Identify which cell holds the provided text, then report its [x, y] central coordinate. 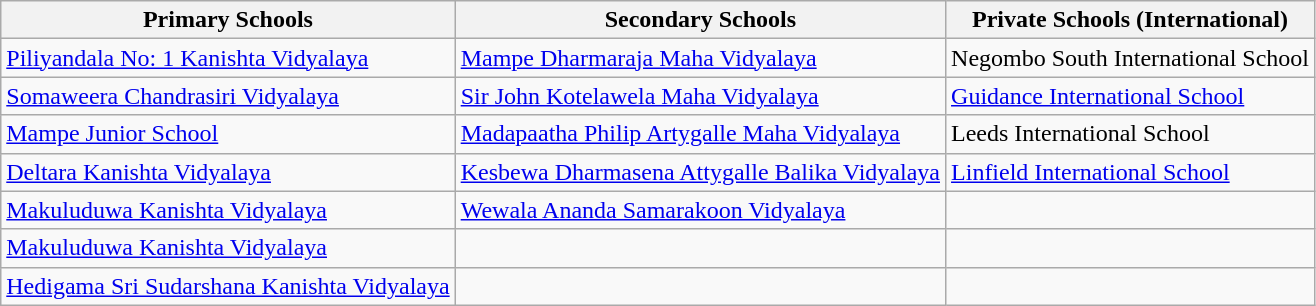
Mampe Junior School [228, 134]
Wewala Ananda Samarakoon Vidyalaya [700, 210]
Sir John Kotelawela Maha Vidyalaya [700, 96]
Primary Schools [228, 20]
Private Schools (International) [1130, 20]
Piliyandala No: 1 Kanishta Vidyalaya [228, 58]
Mampe Dharmaraja Maha Vidyalaya [700, 58]
Deltara Kanishta Vidyalaya [228, 172]
Madapaatha Philip Artygalle Maha Vidyalaya [700, 134]
Somaweera Chandrasiri Vidyalaya [228, 96]
Guidance International School [1130, 96]
Hedigama Sri Sudarshana Kanishta Vidyalaya [228, 286]
Secondary Schools [700, 20]
Kesbewa Dharmasena Attygalle Balika Vidyalaya [700, 172]
Linfield International School [1130, 172]
Leeds International School [1130, 134]
Negombo South International School [1130, 58]
